Output the [X, Y] coordinate of the center of the cell containing the given text.  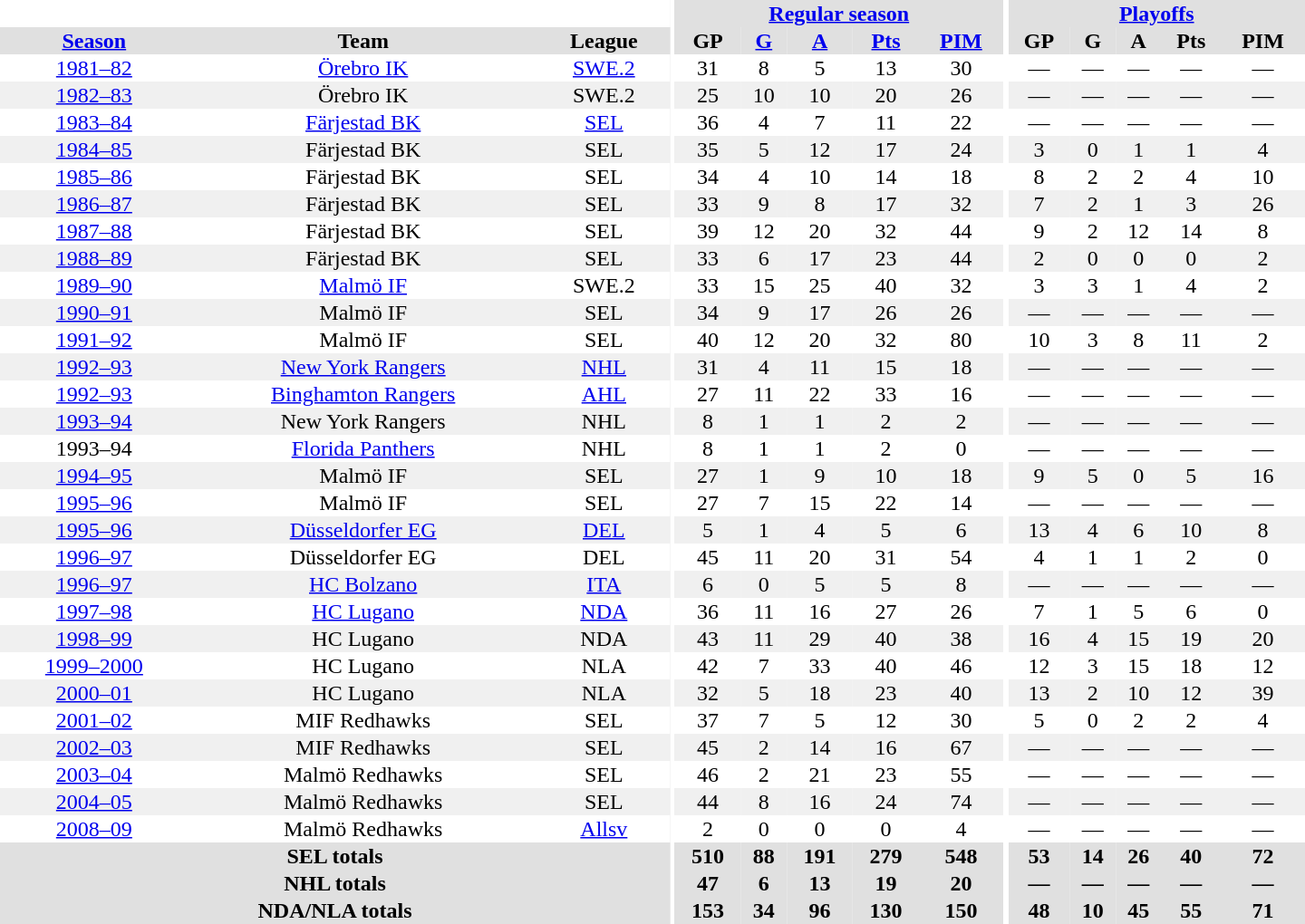
Season [94, 41]
71 [1263, 910]
Allsv [604, 829]
Florida Panthers [363, 448]
80 [961, 340]
Regular season [839, 14]
1994–95 [94, 476]
37 [709, 720]
54 [961, 557]
279 [886, 856]
2002–03 [94, 747]
1999–2000 [94, 666]
88 [765, 856]
74 [961, 802]
SEL totals [335, 856]
2003–04 [94, 775]
HC Bolzano [363, 584]
72 [1263, 856]
Team [363, 41]
AHL [604, 394]
29 [819, 639]
47 [709, 883]
150 [961, 910]
53 [1039, 856]
1983–84 [94, 122]
153 [709, 910]
2004–05 [94, 802]
43 [709, 639]
21 [819, 775]
191 [819, 856]
1985–86 [94, 177]
Binghamton Rangers [363, 394]
1990–91 [94, 313]
48 [1039, 910]
510 [709, 856]
Playoffs [1156, 14]
ITA [604, 584]
1982–83 [94, 95]
2001–02 [94, 720]
1981–82 [94, 68]
1998–99 [94, 639]
1988–89 [94, 258]
1987–88 [94, 231]
1991–92 [94, 340]
130 [886, 910]
League [604, 41]
2008–09 [94, 829]
1989–90 [94, 285]
1986–87 [94, 204]
2000–01 [94, 693]
1984–85 [94, 149]
96 [819, 910]
67 [961, 747]
NHL totals [335, 883]
42 [709, 666]
38 [961, 639]
35 [709, 149]
NDA/NLA totals [335, 910]
548 [961, 856]
1997–98 [94, 611]
